Search for the cell housing the specified text and yield its (x, y) center coordinate. 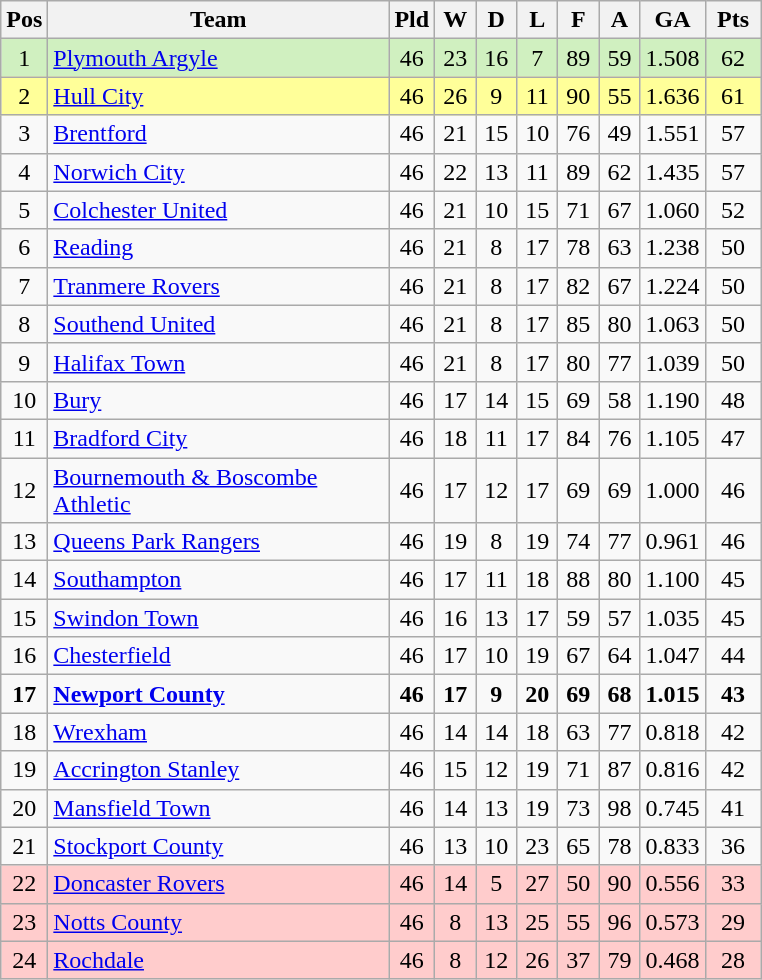
2 (24, 96)
65 (578, 846)
Notts County (218, 922)
88 (578, 580)
Reading (218, 248)
Bury (218, 400)
87 (620, 770)
24 (24, 960)
74 (578, 542)
1.063 (672, 324)
1.060 (672, 210)
0.745 (672, 808)
27 (538, 884)
Accrington Stanley (218, 770)
Southend United (218, 324)
64 (620, 656)
Team (218, 20)
A (620, 20)
1.238 (672, 248)
98 (620, 808)
1.035 (672, 618)
0.556 (672, 884)
1.190 (672, 400)
Pld (412, 20)
49 (620, 134)
Southampton (218, 580)
0.816 (672, 770)
Pts (733, 20)
47 (733, 438)
36 (733, 846)
Newport County (218, 694)
1.105 (672, 438)
Stockport County (218, 846)
Chesterfield (218, 656)
0.468 (672, 960)
0.818 (672, 732)
58 (620, 400)
41 (733, 808)
Brentford (218, 134)
1.508 (672, 58)
Wrexham (218, 732)
Halifax Town (218, 362)
44 (733, 656)
1.224 (672, 286)
52 (733, 210)
Swindon Town (218, 618)
85 (578, 324)
4 (24, 172)
1.435 (672, 172)
0.573 (672, 922)
1.636 (672, 96)
61 (733, 96)
Mansfield Town (218, 808)
79 (620, 960)
1.039 (672, 362)
6 (24, 248)
Bournemouth & Boscombe Athletic (218, 490)
3 (24, 134)
1.047 (672, 656)
1 (24, 58)
D (496, 20)
Hull City (218, 96)
Norwich City (218, 172)
73 (578, 808)
0.961 (672, 542)
Pos (24, 20)
48 (733, 400)
0.833 (672, 846)
Bradford City (218, 438)
1.100 (672, 580)
Plymouth Argyle (218, 58)
Colchester United (218, 210)
33 (733, 884)
1.015 (672, 694)
28 (733, 960)
68 (620, 694)
F (578, 20)
96 (620, 922)
1.551 (672, 134)
43 (733, 694)
Doncaster Rovers (218, 884)
W (456, 20)
Tranmere Rovers (218, 286)
25 (538, 922)
L (538, 20)
29 (733, 922)
37 (578, 960)
Rochdale (218, 960)
84 (578, 438)
1.000 (672, 490)
Queens Park Rangers (218, 542)
82 (578, 286)
GA (672, 20)
